Scan for the cell matching the given text and deliver its [X, Y] coordinate at center. 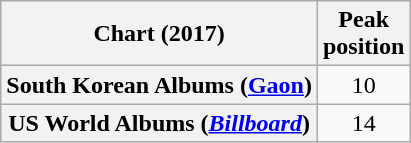
Chart (2017) [160, 34]
10 [363, 85]
South Korean Albums (Gaon) [160, 85]
US World Albums (Billboard) [160, 123]
Peakposition [363, 34]
14 [363, 123]
